Locate the cell with the specified text and output its (x, y) center coordinate. 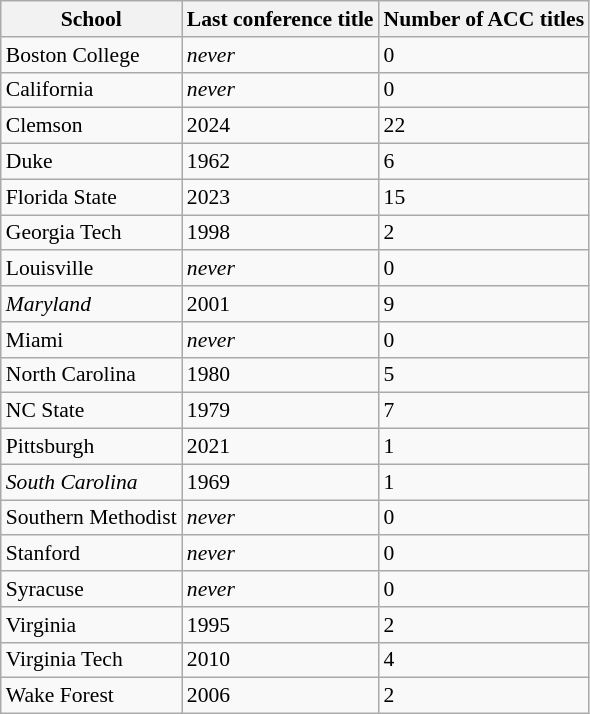
Last conference title (280, 19)
2024 (280, 126)
7 (484, 411)
South Carolina (92, 482)
Maryland (92, 304)
Clemson (92, 126)
Virginia (92, 625)
9 (484, 304)
15 (484, 197)
Duke (92, 162)
Louisville (92, 269)
Number of ACC titles (484, 19)
1969 (280, 482)
NC State (92, 411)
1979 (280, 411)
Georgia Tech (92, 233)
4 (484, 660)
Boston College (92, 55)
North Carolina (92, 375)
2021 (280, 447)
1980 (280, 375)
1995 (280, 625)
6 (484, 162)
California (92, 90)
2010 (280, 660)
1998 (280, 233)
Stanford (92, 554)
Wake Forest (92, 696)
1962 (280, 162)
Southern Methodist (92, 518)
Florida State (92, 197)
Syracuse (92, 589)
2006 (280, 696)
School (92, 19)
Virginia Tech (92, 660)
5 (484, 375)
22 (484, 126)
Miami (92, 340)
2023 (280, 197)
2001 (280, 304)
Pittsburgh (92, 447)
